From the cell containing the given text, extract its center point as (X, Y) coordinate. 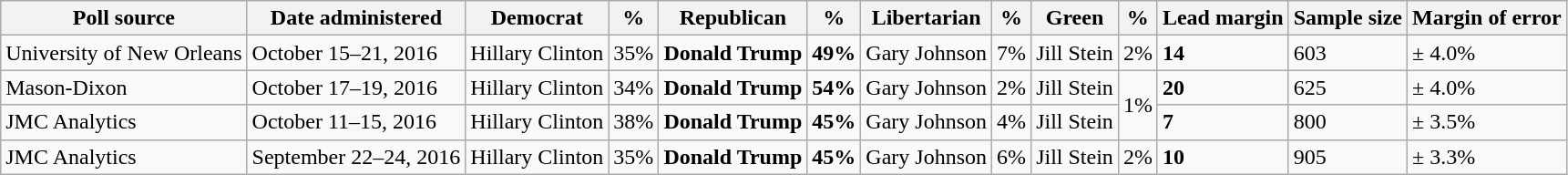
10 (1223, 157)
± 3.5% (1487, 122)
September 22–24, 2016 (356, 157)
6% (1011, 157)
Libertarian (927, 18)
Green (1075, 18)
34% (634, 87)
Mason-Dixon (124, 87)
800 (1348, 122)
Sample size (1348, 18)
Republican (733, 18)
Date administered (356, 18)
October 11–15, 2016 (356, 122)
4% (1011, 122)
± 3.3% (1487, 157)
20 (1223, 87)
14 (1223, 53)
Lead margin (1223, 18)
38% (634, 122)
Margin of error (1487, 18)
University of New Orleans (124, 53)
54% (835, 87)
7 (1223, 122)
Democrat (538, 18)
905 (1348, 157)
7% (1011, 53)
625 (1348, 87)
49% (835, 53)
603 (1348, 53)
October 15–21, 2016 (356, 53)
Poll source (124, 18)
October 17–19, 2016 (356, 87)
1% (1137, 105)
